Return the [x, y] coordinate for the center point of the cell that contains the specified text.  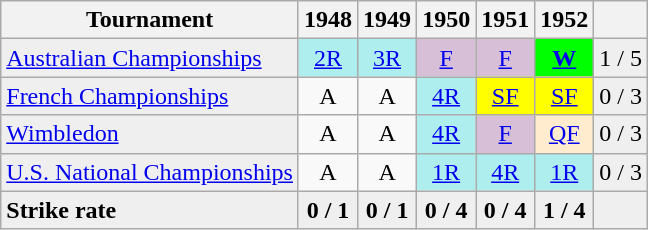
W [564, 58]
1951 [506, 20]
1949 [388, 20]
Strike rate [150, 210]
1948 [328, 20]
Australian Championships [150, 58]
1950 [446, 20]
U.S. National Championships [150, 172]
Tournament [150, 20]
2R [328, 58]
1 / 5 [621, 58]
French Championships [150, 96]
3R [388, 58]
QF [564, 134]
1952 [564, 20]
Wimbledon [150, 134]
1 / 4 [564, 210]
